Return the [X, Y] coordinate for the center point of the cell that contains the specified text.  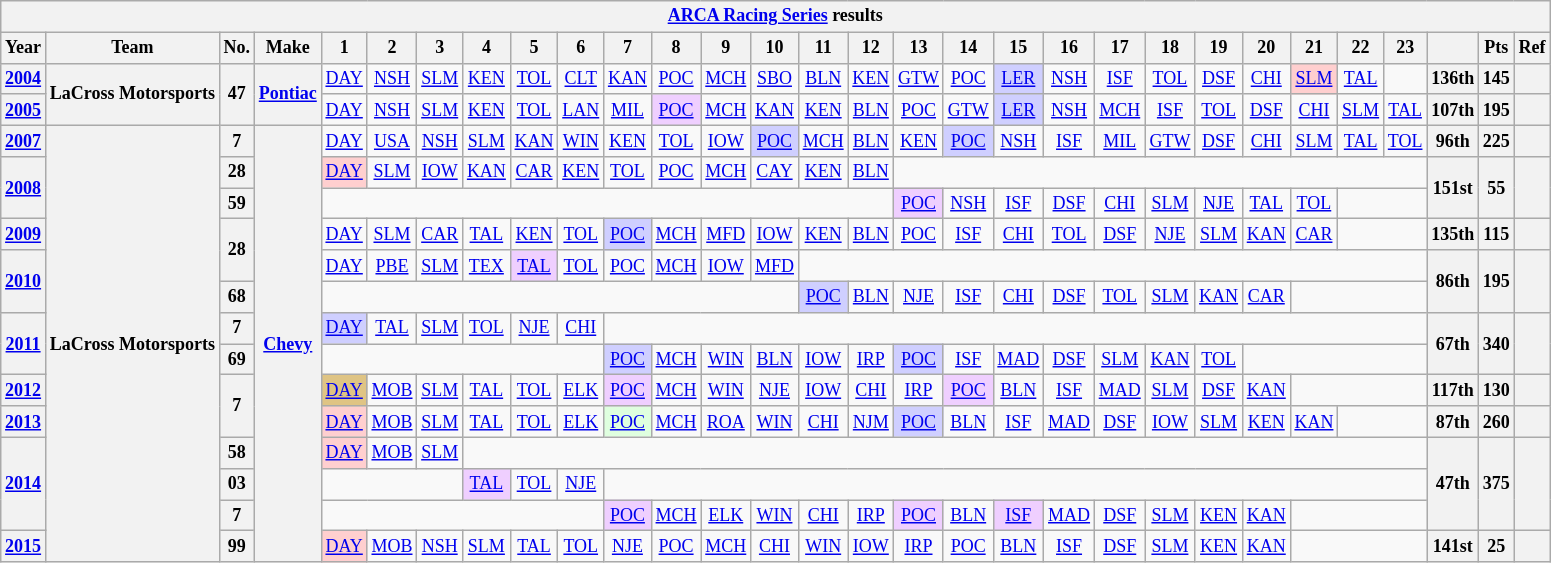
TEX [487, 266]
PBE [392, 266]
Ref [1532, 48]
136th [1453, 78]
Team [132, 48]
2008 [24, 188]
25 [1496, 546]
18 [1170, 48]
ARCA Racing Series results [776, 16]
96th [1453, 140]
55 [1496, 188]
19 [1219, 48]
2012 [24, 390]
375 [1496, 484]
6 [581, 48]
Make [288, 48]
No. [236, 48]
14 [968, 48]
23 [1404, 48]
130 [1496, 390]
CLT [581, 78]
2013 [24, 422]
135th [1453, 234]
Year [24, 48]
LAN [581, 110]
16 [1070, 48]
20 [1266, 48]
4 [487, 48]
107th [1453, 110]
67th [1453, 343]
2011 [24, 343]
2014 [24, 484]
151st [1453, 188]
13 [919, 48]
Pts [1496, 48]
115 [1496, 234]
2 [392, 48]
NJM [871, 422]
Chevy [288, 343]
CAY [775, 172]
USA [392, 140]
22 [1361, 48]
1 [344, 48]
5 [534, 48]
2005 [24, 110]
3 [440, 48]
47 [236, 94]
2015 [24, 546]
117th [1453, 390]
340 [1496, 343]
SBO [775, 78]
ROA [726, 422]
141st [1453, 546]
9 [726, 48]
2010 [24, 281]
59 [236, 204]
2007 [24, 140]
260 [1496, 422]
10 [775, 48]
8 [676, 48]
03 [236, 484]
145 [1496, 78]
17 [1120, 48]
21 [1314, 48]
58 [236, 452]
69 [236, 360]
47th [1453, 484]
225 [1496, 140]
12 [871, 48]
99 [236, 546]
87th [1453, 422]
2009 [24, 234]
11 [823, 48]
Pontiac [288, 94]
86th [1453, 281]
2004 [24, 78]
15 [1018, 48]
68 [236, 296]
